Locate the cell with the specified text and output its (X, Y) center coordinate. 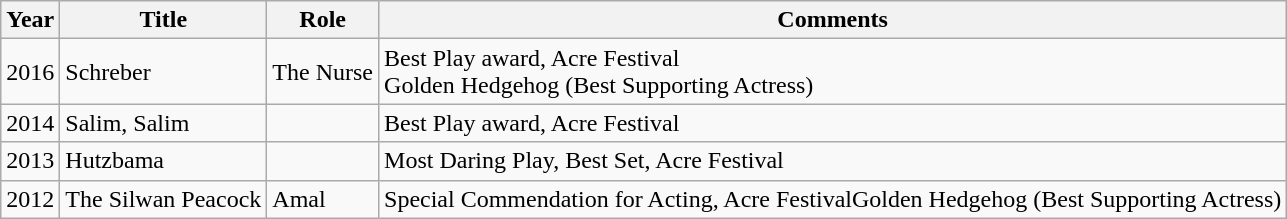
Special Commendation for Acting, Acre FestivalGolden Hedgehog (Best Supporting Actress) (833, 199)
Most Daring Play, Best Set, Acre Festival (833, 161)
2014 (30, 123)
Hutzbama (164, 161)
The Silwan Peacock (164, 199)
Year (30, 20)
Schreber (164, 72)
Amal (323, 199)
The Nurse (323, 72)
2013 (30, 161)
Salim, Salim (164, 123)
Comments (833, 20)
Best Play award, Acre Festival (833, 123)
Title (164, 20)
Best Play award, Acre FestivalGolden Hedgehog (Best Supporting Actress) (833, 72)
2016 (30, 72)
Role (323, 20)
2012 (30, 199)
